From the cell containing the given text, extract its center point as [x, y] coordinate. 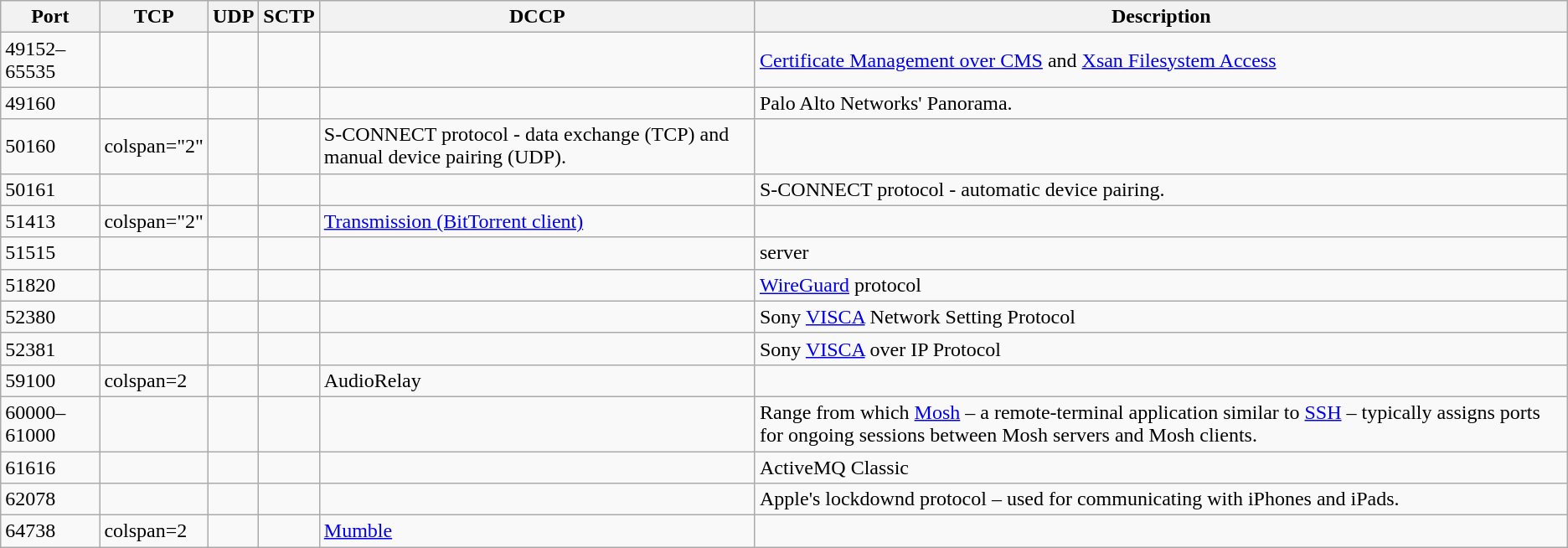
51515 [50, 253]
Port [50, 17]
WireGuard protocol [1161, 285]
60000–61000 [50, 424]
SCTP [289, 17]
AudioRelay [537, 380]
server [1161, 253]
Sony VISCA over IP Protocol [1161, 349]
61616 [50, 467]
Transmission (BitTorrent client) [537, 221]
Mumble [537, 531]
64738 [50, 531]
52380 [50, 317]
TCP [154, 17]
49160 [50, 103]
ActiveMQ Classic [1161, 467]
S-CONNECT protocol - data exchange (TCP) and manual device pairing (UDP). [537, 146]
Description [1161, 17]
50160 [50, 146]
51820 [50, 285]
UDP [233, 17]
DCCP [537, 17]
52381 [50, 349]
50161 [50, 189]
S-CONNECT protocol - automatic device pairing. [1161, 189]
Apple's lockdownd protocol – used for communicating with iPhones and iPads. [1161, 499]
Sony VISCA Network Setting Protocol [1161, 317]
51413 [50, 221]
62078 [50, 499]
59100 [50, 380]
Palo Alto Networks' Panorama. [1161, 103]
Certificate Management over CMS and Xsan Filesystem Access [1161, 60]
49152–65535 [50, 60]
